From the cell containing the given text, extract its center point as [X, Y] coordinate. 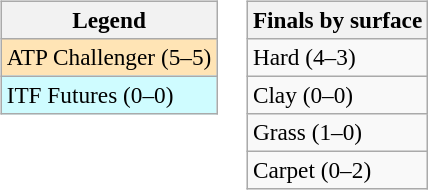
Legend [108, 20]
ATP Challenger (5–5) [108, 57]
Finals by surface [337, 20]
Clay (0–0) [337, 95]
Hard (4–3) [337, 57]
ITF Futures (0–0) [108, 95]
Carpet (0–2) [337, 171]
Grass (1–0) [337, 133]
